Pinpoint the cell where the given text exists, returning its [X, Y] midpoint coordinate. 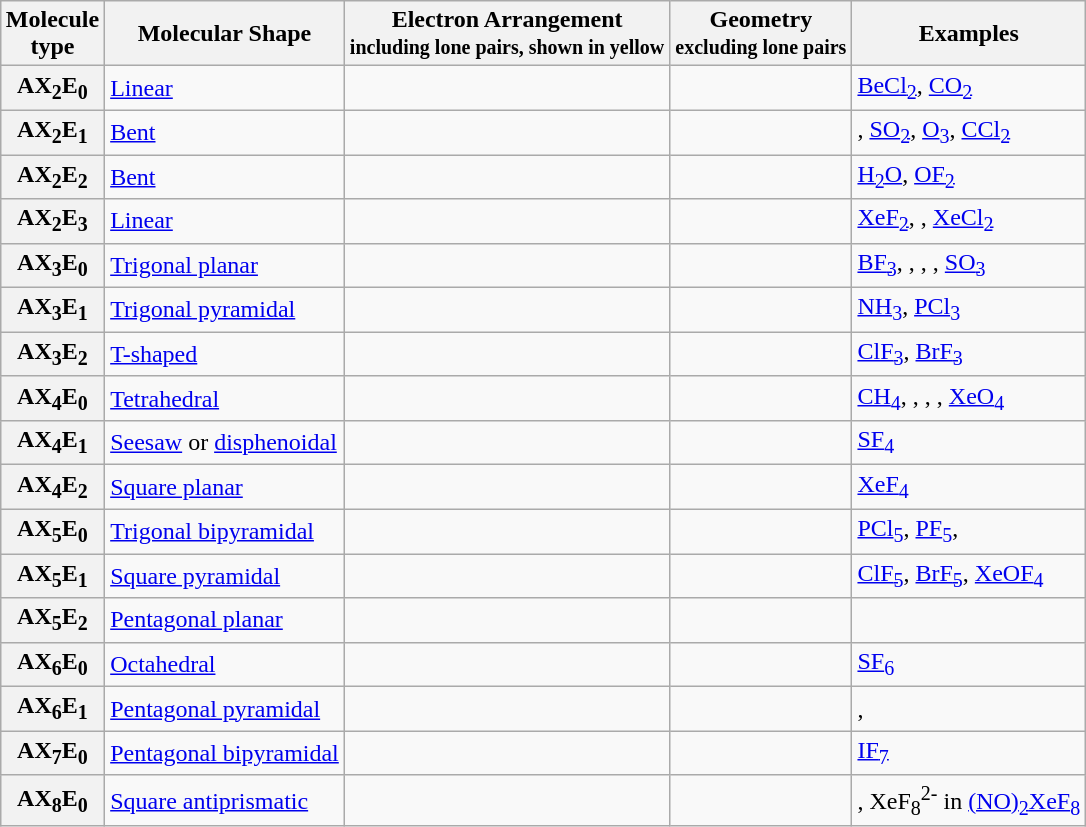
Pentagonal pyramidal [225, 709]
Molecular Shape [225, 34]
NH3, PCl3 [969, 310]
Pentagonal bipyramidal [225, 753]
Octahedral [225, 664]
AX2E2 [52, 176]
AX5E1 [52, 576]
ClF3, BrF3 [969, 354]
Electron Arrangement including lone pairs, shown in yellow [506, 34]
Square pyramidal [225, 576]
Geometry excluding lone pairs [761, 34]
XeF2, , XeCl2 [969, 221]
BF3, , , , SO3 [969, 265]
AX7E0 [52, 753]
XeF4 [969, 487]
IF7 [969, 753]
ClF5, BrF5, XeOF4 [969, 576]
AX3E2 [52, 354]
Square planar [225, 487]
BeCl2, CO2 [969, 88]
AX3E1 [52, 310]
, [969, 709]
AX2E3 [52, 221]
AX6E1 [52, 709]
CH4, , , , XeO4 [969, 398]
Pentagonal planar [225, 620]
T-shaped [225, 354]
Examples [969, 34]
AX5E2 [52, 620]
, XeF82- in (NO)2XeF8 [969, 800]
AX4E0 [52, 398]
Trigonal planar [225, 265]
Trigonal pyramidal [225, 310]
Seesaw or disphenoidal [225, 443]
Tetrahedral [225, 398]
AX5E0 [52, 531]
AX8E0 [52, 800]
PCl5, PF5, [969, 531]
Square antiprismatic [225, 800]
AX2E0 [52, 88]
AX2E1 [52, 132]
Trigonal bipyramidal [225, 531]
AX4E2 [52, 487]
Molecule type [52, 34]
AX4E1 [52, 443]
SF6 [969, 664]
AX6E0 [52, 664]
AX3E0 [52, 265]
H2O, OF2 [969, 176]
, SO2, O3, CCl2 [969, 132]
SF4 [969, 443]
